Locate the cell with the specified text and output its [X, Y] center coordinate. 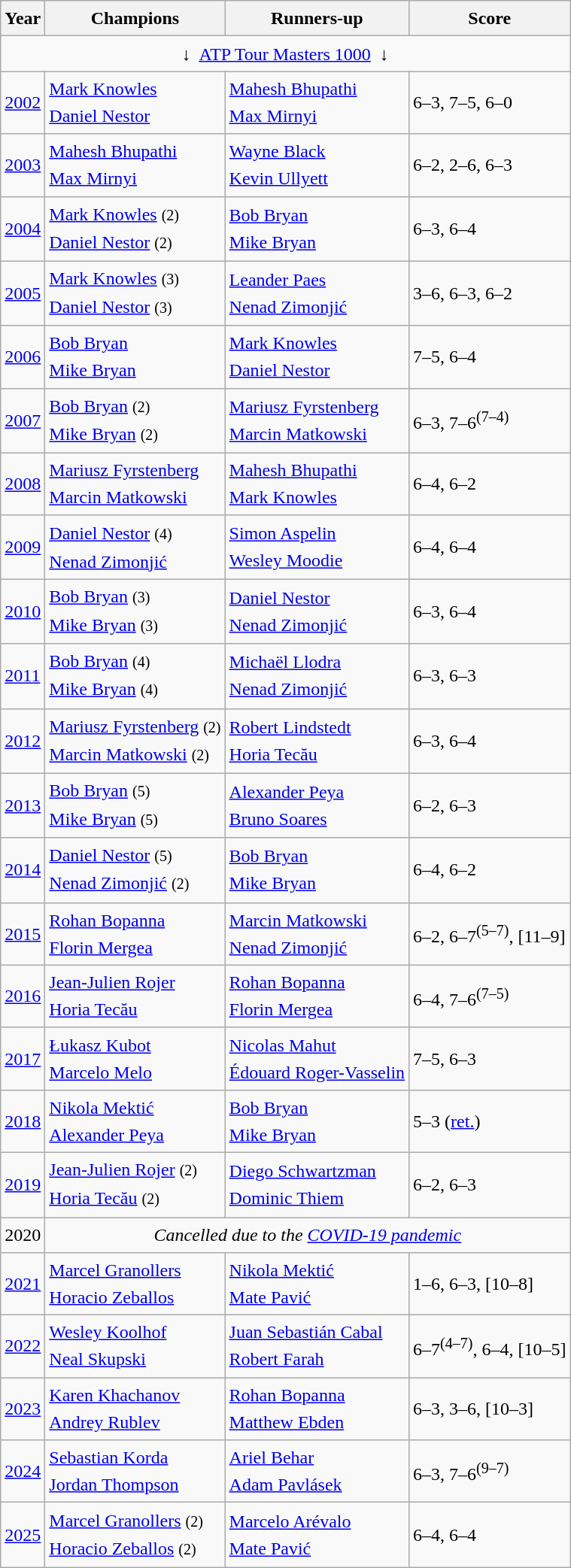
Marcelo Arévalo Mate Pavić [317, 1535]
6–3, 6–3 [490, 676]
2004 [23, 229]
Diego Schwartzman Dominic Thiem [317, 1184]
Bob Bryan (2) Mike Bryan (2) [135, 420]
Bob Bryan (3) Mike Bryan (3) [135, 611]
2021 [23, 1284]
Mark Knowles (3) Daniel Nestor (3) [135, 293]
2020 [23, 1235]
7–5, 6–4 [490, 356]
Nicolas Mahut Édouard Roger-Vasselin [317, 1059]
Marcel Granollers (2) Horacio Zeballos (2) [135, 1535]
Wayne Black Kevin Ullyett [317, 165]
6–3, 7–6(9–7) [490, 1471]
2018 [23, 1121]
Year [23, 18]
2008 [23, 484]
6–2, 6–7(5–7), [11–9] [490, 934]
2013 [23, 805]
Robert Lindstedt Horia Tecău [317, 741]
Leander Paes Nenad Zimonjić [317, 293]
2009 [23, 547]
2017 [23, 1059]
Wesley Koolhof Neal Skupski [135, 1346]
2006 [23, 356]
Daniel Nestor (5) Nenad Zimonjić (2) [135, 870]
Jean-Julien Rojer (2) Horia Tecău (2) [135, 1184]
Champions [135, 18]
2016 [23, 996]
Nikola Mektić Mate Pavić [317, 1284]
Score [490, 18]
Daniel Nestor Nenad Zimonjić [317, 611]
2015 [23, 934]
Mariusz Fyrstenberg (2) Marcin Matkowski (2) [135, 741]
6–7(4–7), 6–4, [10–5] [490, 1346]
Marcel Granollers Horacio Zeballos [135, 1284]
6–3, 3–6, [10–3] [490, 1409]
2012 [23, 741]
Bob Bryan (4) Mike Bryan (4) [135, 676]
↓ ATP Tour Masters 1000 ↓ [286, 54]
Mahesh Bhupathi Mark Knowles [317, 484]
2011 [23, 676]
Łukasz Kubot Marcelo Melo [135, 1059]
Simon Aspelin Wesley Moodie [317, 547]
6–3, 7–5, 6–0 [490, 102]
Rohan Bopanna Matthew Ebden [317, 1409]
2025 [23, 1535]
Cancelled due to the COVID-19 pandemic [308, 1235]
2002 [23, 102]
Jean-Julien Rojer Horia Tecău [135, 996]
2022 [23, 1346]
6–3, 7–6(7–4) [490, 420]
2005 [23, 293]
5–3 (ret.) [490, 1121]
3–6, 6–3, 6–2 [490, 293]
2010 [23, 611]
Runners-up [317, 18]
2014 [23, 870]
6–2, 2–6, 6–3 [490, 165]
2024 [23, 1471]
1–6, 6–3, [10–8] [490, 1284]
Bob Bryan (5) Mike Bryan (5) [135, 805]
Marcin Matkowski Nenad Zimonjić [317, 934]
2019 [23, 1184]
Daniel Nestor (4) Nenad Zimonjić [135, 547]
Mark Knowles (2) Daniel Nestor (2) [135, 229]
Juan Sebastián Cabal Robert Farah [317, 1346]
Nikola Mektić Alexander Peya [135, 1121]
Alexander Peya Bruno Soares [317, 805]
Karen Khachanov Andrey Rublev [135, 1409]
2023 [23, 1409]
2003 [23, 165]
7–5, 6–3 [490, 1059]
2007 [23, 420]
6–4, 7–6(7–5) [490, 996]
Ariel Behar Adam Pavlásek [317, 1471]
Sebastian Korda Jordan Thompson [135, 1471]
Michaël Llodra Nenad Zimonjić [317, 676]
